Scan for the cell matching the given text and deliver its [X, Y] coordinate at center. 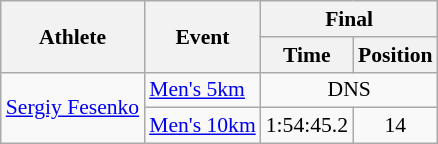
Time [307, 55]
DNS [350, 90]
Event [202, 36]
Sergiy Fesenko [72, 108]
14 [395, 126]
Position [395, 55]
Men's 10km [202, 126]
Men's 5km [202, 90]
Final [350, 19]
Athlete [72, 36]
1:54:45.2 [307, 126]
